Determine the (X, Y) coordinate at the center of the cell enclosing the given text.  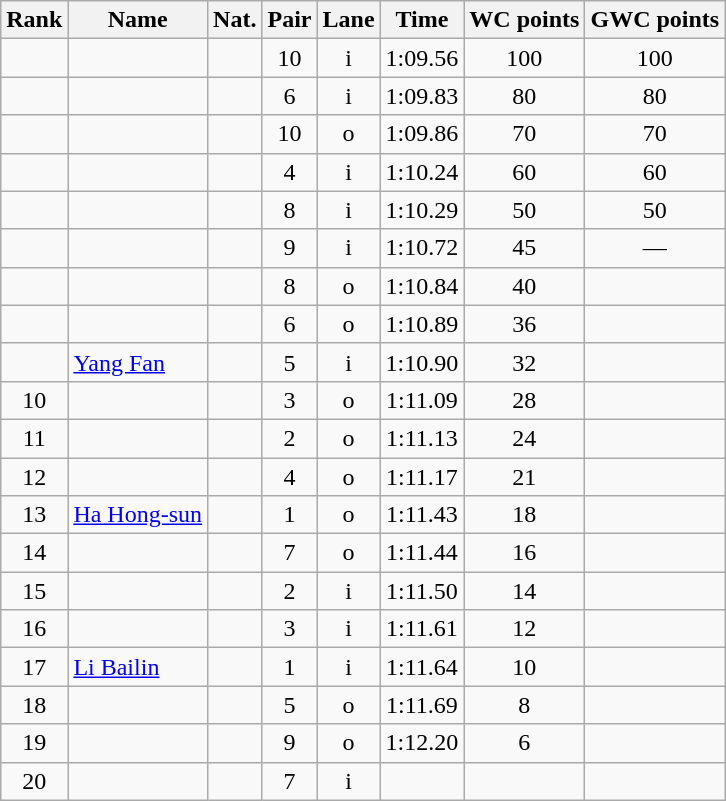
1:11.43 (422, 515)
Pair (290, 20)
32 (524, 362)
1:11.09 (422, 400)
36 (524, 324)
1:10.84 (422, 286)
1:12.20 (422, 743)
Time (422, 20)
1:11.50 (422, 591)
1:09.56 (422, 58)
Rank (34, 20)
40 (524, 286)
Ha Hong-sun (138, 515)
1:10.29 (422, 210)
17 (34, 667)
1:10.72 (422, 248)
1:10.24 (422, 172)
19 (34, 743)
— (655, 248)
1:11.17 (422, 477)
1:11.64 (422, 667)
Li Bailin (138, 667)
13 (34, 515)
11 (34, 438)
Nat. (235, 20)
1:10.89 (422, 324)
20 (34, 781)
Yang Fan (138, 362)
21 (524, 477)
1:11.44 (422, 553)
45 (524, 248)
24 (524, 438)
Name (138, 20)
15 (34, 591)
Lane (348, 20)
1:10.90 (422, 362)
1:11.61 (422, 629)
1:09.83 (422, 96)
28 (524, 400)
1:11.69 (422, 705)
WC points (524, 20)
GWC points (655, 20)
1:11.13 (422, 438)
1:09.86 (422, 134)
